Return [X, Y] of the center of cell containing provided text 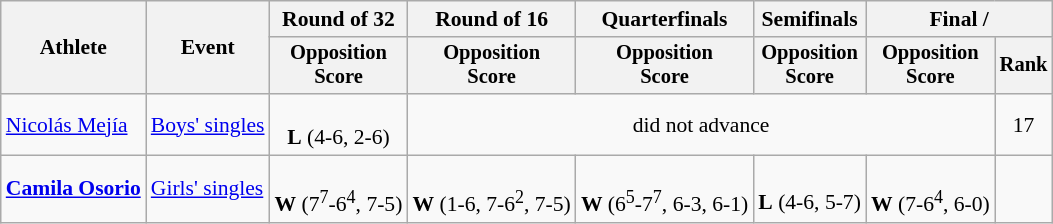
Round of 32 [339, 19]
Semifinals [810, 19]
Final / [959, 19]
Round of 16 [491, 19]
did not advance [700, 124]
W (65-77, 6-3, 6-1) [664, 190]
Boys' singles [208, 124]
17 [1024, 124]
Athlete [74, 48]
L (4-6, 2-6) [339, 124]
W (77-64, 7-5) [339, 190]
Event [208, 48]
Camila Osorio [74, 190]
Rank [1024, 66]
L (4-6, 5-7) [810, 190]
W (7-64, 6-0) [930, 190]
Quarterfinals [664, 19]
Girls' singles [208, 190]
Nicolás Mejía [74, 124]
W (1-6, 7-62, 7-5) [491, 190]
